Provide the [X, Y] coordinate of the cell's center where the given text is located.  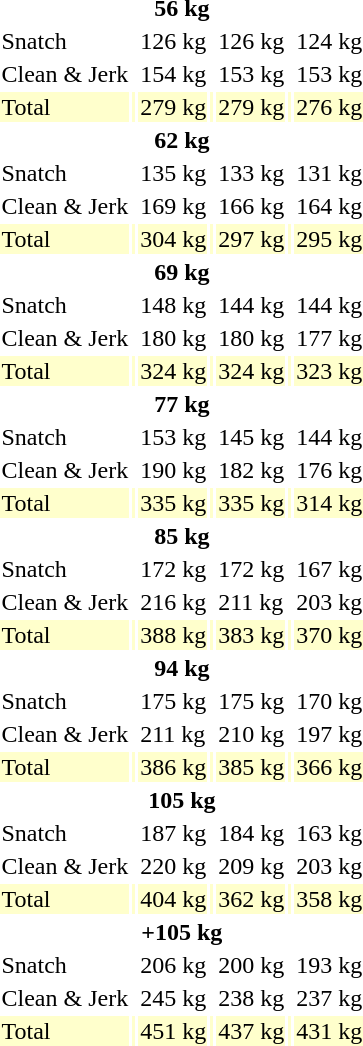
451 kg [174, 1031]
210 kg [252, 734]
206 kg [174, 965]
383 kg [252, 635]
166 kg [252, 206]
437 kg [252, 1031]
386 kg [174, 767]
297 kg [252, 239]
200 kg [252, 965]
148 kg [174, 305]
385 kg [252, 767]
362 kg [252, 899]
245 kg [174, 998]
154 kg [174, 74]
220 kg [174, 866]
304 kg [174, 239]
404 kg [174, 899]
216 kg [174, 602]
145 kg [252, 437]
133 kg [252, 173]
238 kg [252, 998]
182 kg [252, 470]
190 kg [174, 470]
184 kg [252, 833]
209 kg [252, 866]
169 kg [174, 206]
187 kg [174, 833]
388 kg [174, 635]
135 kg [174, 173]
144 kg [252, 305]
